Return (X, Y) of the center of cell containing provided text 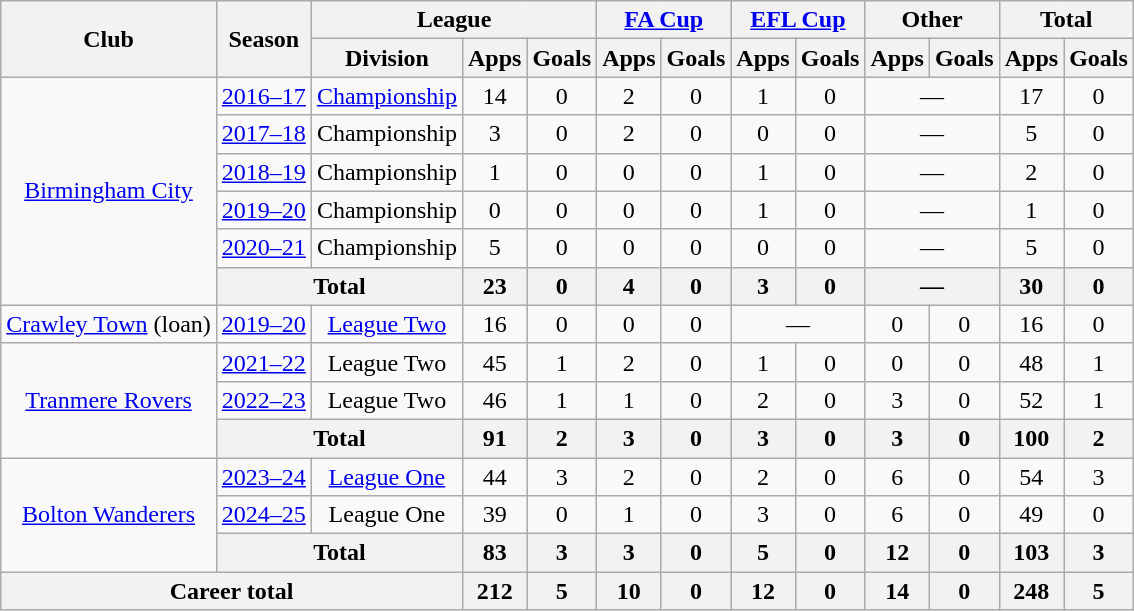
Tranmere Rovers (109, 400)
Division (386, 58)
2020–21 (264, 248)
10 (629, 591)
FA Cup (664, 20)
Crawley Town (loan) (109, 324)
Club (109, 39)
2017–18 (264, 134)
248 (1031, 591)
Career total (232, 591)
2018–19 (264, 172)
2023–24 (264, 477)
EFL Cup (798, 20)
39 (494, 515)
54 (1031, 477)
91 (494, 438)
49 (1031, 515)
League (454, 20)
52 (1031, 400)
2016–17 (264, 96)
100 (1031, 438)
Birmingham City (109, 191)
45 (494, 362)
2021–22 (264, 362)
Bolton Wanderers (109, 515)
Other (932, 20)
103 (1031, 553)
Season (264, 39)
44 (494, 477)
23 (494, 286)
48 (1031, 362)
83 (494, 553)
2024–25 (264, 515)
30 (1031, 286)
46 (494, 400)
17 (1031, 96)
2022–23 (264, 400)
4 (629, 286)
212 (494, 591)
